Extract the [x, y] coordinate from the center of the cell holding the provided text.  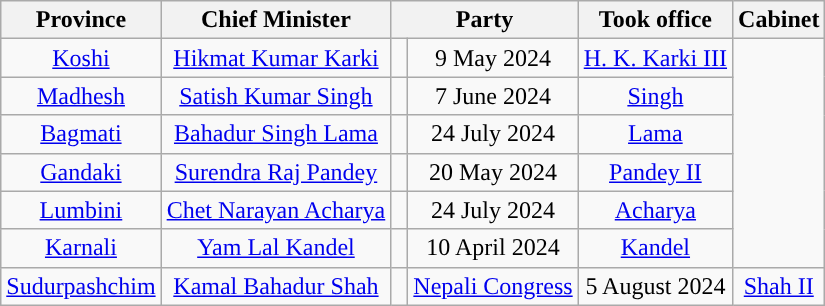
Yam Lal Kandel [276, 248]
Bagmati [81, 134]
Karnali [81, 248]
Pandey II [655, 172]
Chet Narayan Acharya [276, 210]
Hikmat Kumar Karki [276, 58]
Kamal Bahadur Shah [276, 286]
10 April 2024 [493, 248]
Party [484, 20]
Koshi [81, 58]
Surendra Raj Pandey [276, 172]
5 August 2024 [655, 286]
Province [81, 20]
9 May 2024 [493, 58]
Madhesh [81, 96]
Nepali Congress [493, 286]
Satish Kumar Singh [276, 96]
Took office [655, 20]
H. K. Karki III [655, 58]
Lumbini [81, 210]
Singh [655, 96]
Lama [655, 134]
Sudurpashchim [81, 286]
Gandaki [81, 172]
20 May 2024 [493, 172]
Shah II [779, 286]
Kandel [655, 248]
Bahadur Singh Lama [276, 134]
7 June 2024 [493, 96]
Chief Minister [276, 20]
Acharya [655, 210]
Cabinet [779, 20]
